From the cell containing the given text, extract its center point as (x, y) coordinate. 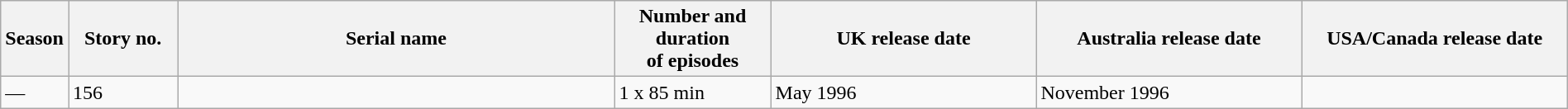
Story no. (122, 39)
156 (122, 92)
Serial name (396, 39)
Number and durationof episodes (693, 39)
USA/Canada release date (1434, 39)
Season (35, 39)
May 1996 (903, 92)
Australia release date (1169, 39)
— (35, 92)
1 x 85 min (693, 92)
November 1996 (1169, 92)
UK release date (903, 39)
